Search for the cell housing the specified text and yield its [x, y] center coordinate. 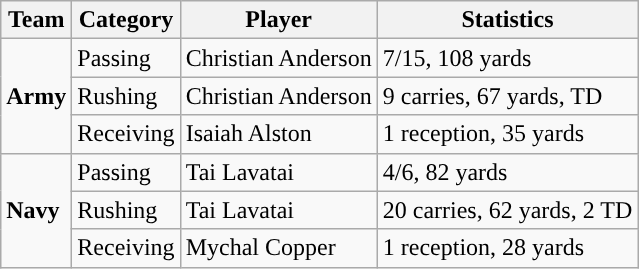
1 reception, 28 yards [508, 248]
7/15, 108 yards [508, 58]
Team [36, 20]
Category [126, 20]
Navy [36, 210]
4/6, 82 yards [508, 172]
Army [36, 96]
Isaiah Alston [278, 134]
9 carries, 67 yards, TD [508, 96]
Player [278, 20]
20 carries, 62 yards, 2 TD [508, 210]
1 reception, 35 yards [508, 134]
Mychal Copper [278, 248]
Statistics [508, 20]
